Return the [x, y] coordinate for the center point of the cell that contains the specified text.  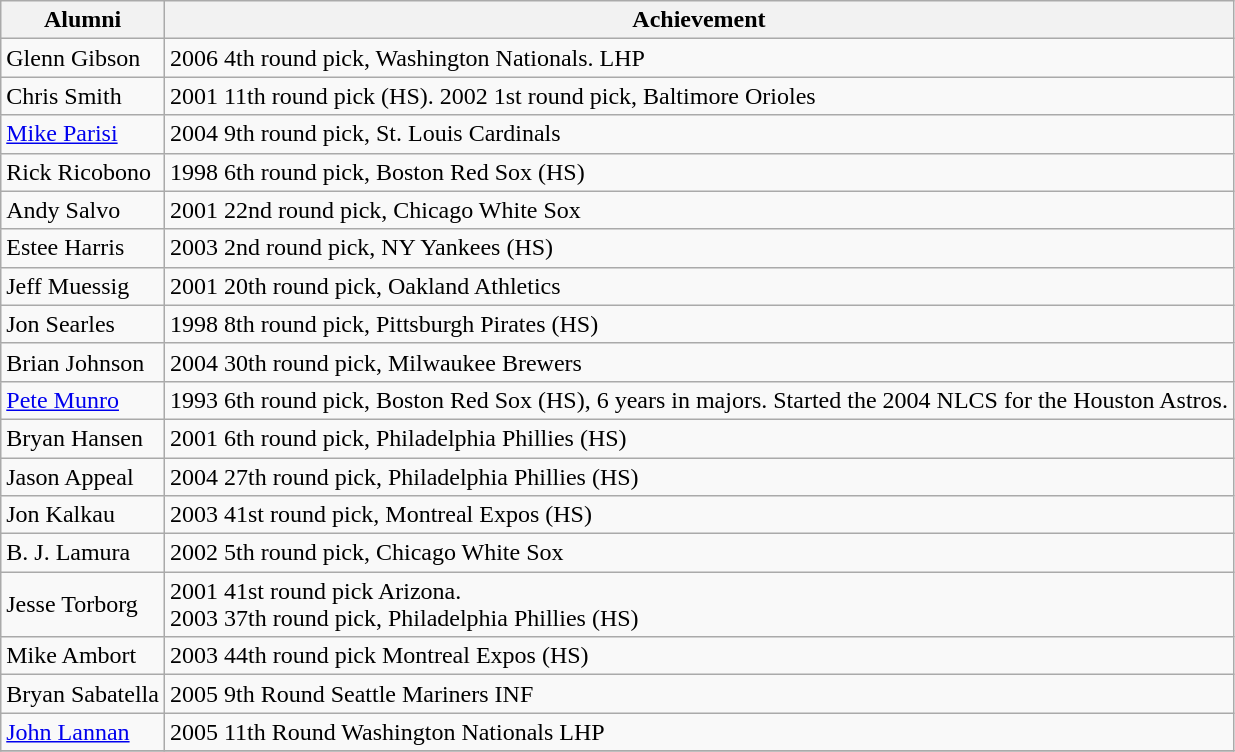
Glenn Gibson [83, 58]
2001 11th round pick (HS). 2002 1st round pick, Baltimore Orioles [698, 96]
Jon Searles [83, 324]
1998 8th round pick, Pittsburgh Pirates (HS) [698, 324]
Estee Harris [83, 248]
2004 27th round pick, Philadelphia Phillies (HS) [698, 477]
1998 6th round pick, Boston Red Sox (HS) [698, 172]
Bryan Hansen [83, 438]
2001 41st round pick Arizona.2003 37th round pick, Philadelphia Phillies (HS) [698, 604]
2004 9th round pick, St. Louis Cardinals [698, 134]
2005 9th Round Seattle Mariners INF [698, 694]
Andy Salvo [83, 210]
Brian Johnson [83, 362]
Pete Munro [83, 400]
Mike Ambort [83, 656]
Rick Ricobono [83, 172]
Mike Parisi [83, 134]
Jesse Torborg [83, 604]
Achievement [698, 20]
Jeff Muessig [83, 286]
2005 11th Round Washington Nationals LHP [698, 732]
2003 41st round pick, Montreal Expos (HS) [698, 515]
Jon Kalkau [83, 515]
2003 44th round pick Montreal Expos (HS) [698, 656]
Bryan Sabatella [83, 694]
2001 6th round pick, Philadelphia Phillies (HS) [698, 438]
Chris Smith [83, 96]
1993 6th round pick, Boston Red Sox (HS), 6 years in majors. Started the 2004 NLCS for the Houston Astros. [698, 400]
Alumni [83, 20]
John Lannan [83, 732]
B. J. Lamura [83, 553]
2003 2nd round pick, NY Yankees (HS) [698, 248]
2004 30th round pick, Milwaukee Brewers [698, 362]
Jason Appeal [83, 477]
2006 4th round pick, Washington Nationals. LHP [698, 58]
2001 22nd round pick, Chicago White Sox [698, 210]
2001 20th round pick, Oakland Athletics [698, 286]
2002 5th round pick, Chicago White Sox [698, 553]
